Detect which cell encompasses the target text, then output its [X, Y] center coordinate. 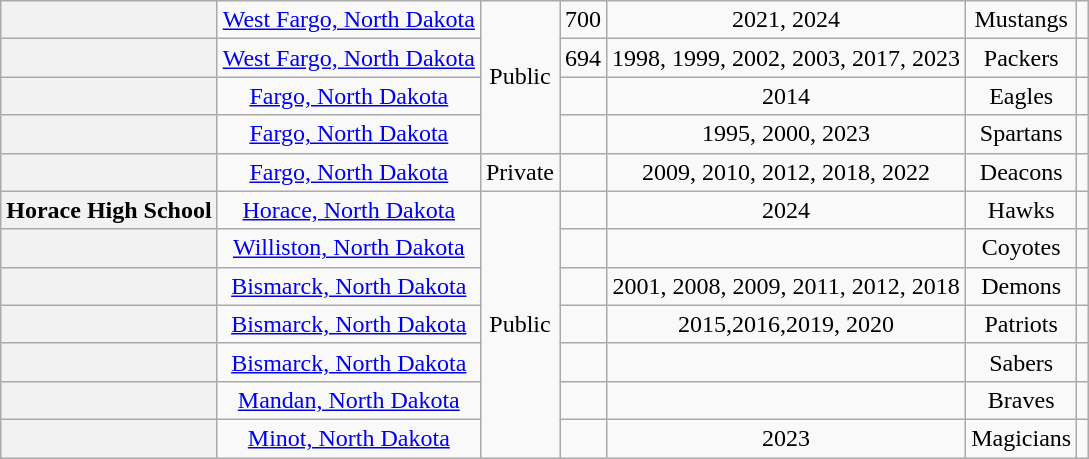
Sabers [1022, 362]
Hawks [1022, 210]
Deacons [1022, 172]
Horace High School [109, 210]
Braves [1022, 400]
Coyotes [1022, 248]
Spartans [1022, 134]
Private [520, 172]
Horace, North Dakota [348, 210]
1998, 1999, 2002, 2003, 2017, 2023 [786, 58]
2015,2016,2019, 2020 [786, 324]
694 [584, 58]
2014 [786, 96]
Minot, North Dakota [348, 438]
700 [584, 20]
1995, 2000, 2023 [786, 134]
2023 [786, 438]
2024 [786, 210]
Mandan, North Dakota [348, 400]
Packers [1022, 58]
Mustangs [1022, 20]
2009, 2010, 2012, 2018, 2022 [786, 172]
Williston, North Dakota [348, 248]
Patriots [1022, 324]
Magicians [1022, 438]
2021, 2024 [786, 20]
Eagles [1022, 96]
2001, 2008, 2009, 2011, 2012, 2018 [786, 286]
Demons [1022, 286]
